Return (X, Y) of the center of cell containing provided text 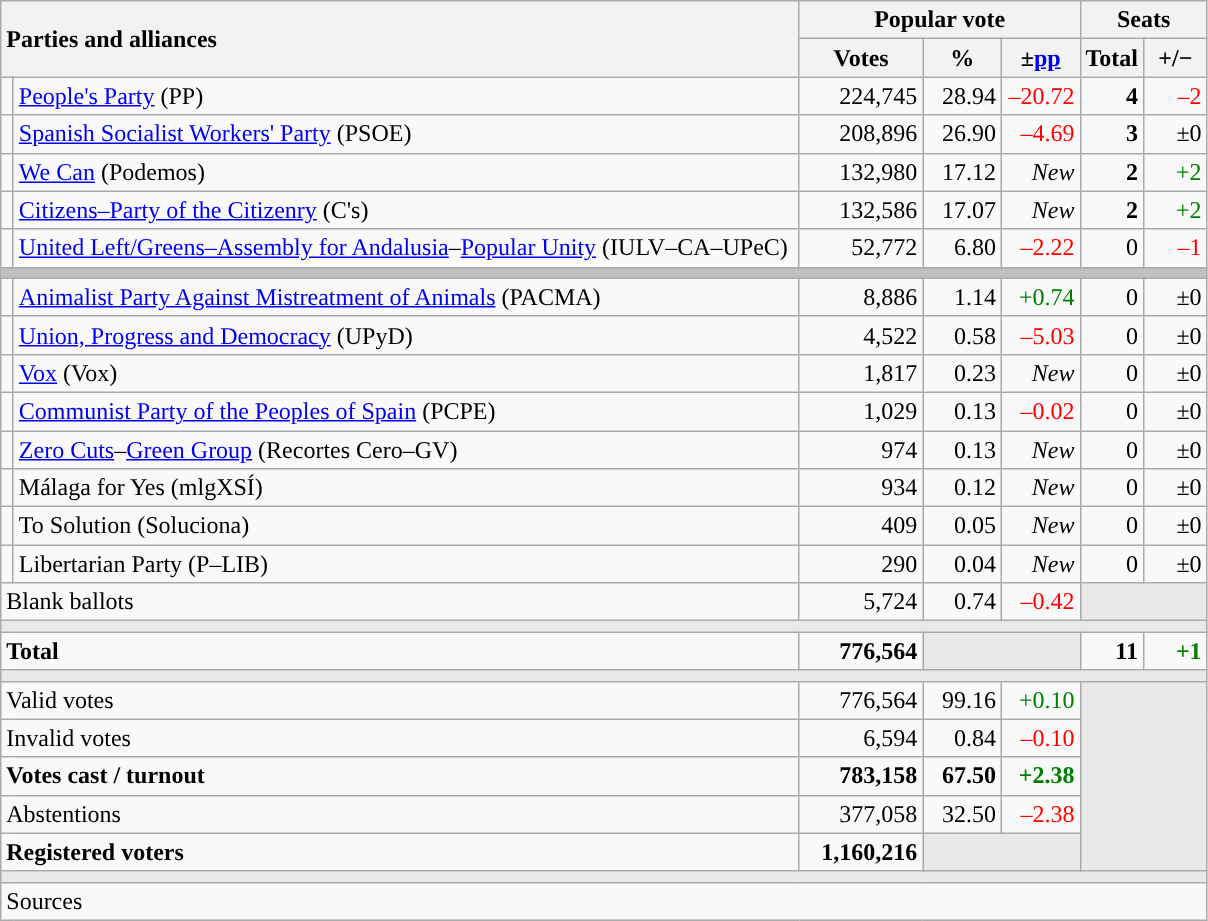
–2.38 (1040, 814)
Popular vote (940, 20)
99.16 (962, 700)
Abstentions (400, 814)
17.12 (962, 172)
1.14 (962, 297)
–20.72 (1040, 96)
377,058 (861, 814)
8,886 (861, 297)
208,896 (861, 134)
132,980 (861, 172)
28.94 (962, 96)
–2.22 (1040, 248)
4 (1112, 96)
0.05 (962, 526)
–4.69 (1040, 134)
0.04 (962, 564)
Blank ballots (400, 602)
0.12 (962, 488)
United Left/Greens–Assembly for Andalusia–Popular Unity (IULV–CA–UPeC) (406, 248)
Invalid votes (400, 738)
–0.42 (1040, 602)
Votes (861, 58)
0.58 (962, 335)
To Solution (Soluciona) (406, 526)
0.23 (962, 373)
+/− (1176, 58)
–5.03 (1040, 335)
132,586 (861, 210)
0.84 (962, 738)
224,745 (861, 96)
–0.02 (1040, 411)
We Can (Podemos) (406, 172)
Spanish Socialist Workers' Party (PSOE) (406, 134)
Communist Party of the Peoples of Spain (PCPE) (406, 411)
±pp (1040, 58)
Libertarian Party (P–LIB) (406, 564)
5,724 (861, 602)
6.80 (962, 248)
Parties and alliances (400, 39)
4,522 (861, 335)
Votes cast / turnout (400, 776)
–0.10 (1040, 738)
32.50 (962, 814)
Zero Cuts–Green Group (Recortes Cero–GV) (406, 449)
Vox (Vox) (406, 373)
934 (861, 488)
–1 (1176, 248)
Union, Progress and Democracy (UPyD) (406, 335)
0.74 (962, 602)
17.07 (962, 210)
52,772 (861, 248)
11 (1112, 651)
1,160,216 (861, 852)
290 (861, 564)
% (962, 58)
26.90 (962, 134)
6,594 (861, 738)
974 (861, 449)
+0.74 (1040, 297)
–2 (1176, 96)
1,029 (861, 411)
3 (1112, 134)
+0.10 (1040, 700)
1,817 (861, 373)
Valid votes (400, 700)
783,158 (861, 776)
Animalist Party Against Mistreatment of Animals (PACMA) (406, 297)
+2.38 (1040, 776)
Citizens–Party of the Citizenry (C's) (406, 210)
Registered voters (400, 852)
409 (861, 526)
Málaga for Yes (mlgXSÍ) (406, 488)
Seats (1144, 20)
Sources (604, 901)
People's Party (PP) (406, 96)
+1 (1176, 651)
67.50 (962, 776)
